Output the (X, Y) coordinate of the center of the cell containing the given text.  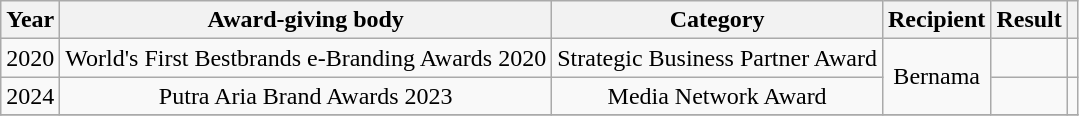
2024 (30, 96)
2020 (30, 58)
Bernama (936, 77)
Recipient (936, 20)
World's First Bestbrands e-Branding Awards 2020 (306, 58)
Category (718, 20)
Award-giving body (306, 20)
Putra Aria Brand Awards 2023 (306, 96)
Year (30, 20)
Result (1029, 20)
Media Network Award (718, 96)
Strategic Business Partner Award (718, 58)
